Capture the cell that displays the provided text and extract its (X, Y) central coordinate. 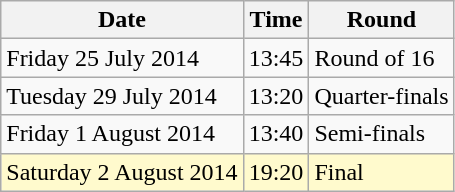
Friday 25 July 2014 (122, 58)
Tuesday 29 July 2014 (122, 96)
Round (382, 20)
13:20 (276, 96)
Friday 1 August 2014 (122, 134)
13:45 (276, 58)
Final (382, 172)
Semi-finals (382, 134)
Time (276, 20)
Quarter-finals (382, 96)
Date (122, 20)
19:20 (276, 172)
13:40 (276, 134)
Saturday 2 August 2014 (122, 172)
Round of 16 (382, 58)
